For the text-containing cell, return its midpoint in [x, y] coordinate format. 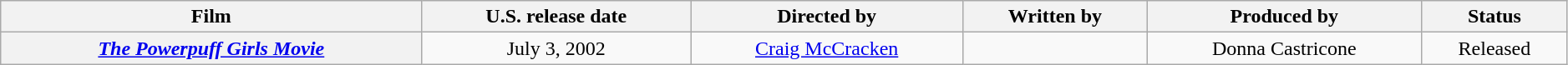
Donna Castricone [1284, 48]
Film [211, 17]
U.S. release date [556, 17]
July 3, 2002 [556, 48]
The Powerpuff Girls Movie [211, 48]
Craig McCracken [827, 48]
Written by [1055, 17]
Status [1495, 17]
Released [1495, 48]
Produced by [1284, 17]
Directed by [827, 17]
